Locate the cell with the specified text and output its [x, y] center coordinate. 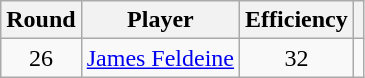
Efficiency [297, 20]
James Feldeine [160, 58]
26 [41, 58]
32 [297, 58]
Player [160, 20]
Round [41, 20]
